For the text-containing cell, return its midpoint in [X, Y] coordinate format. 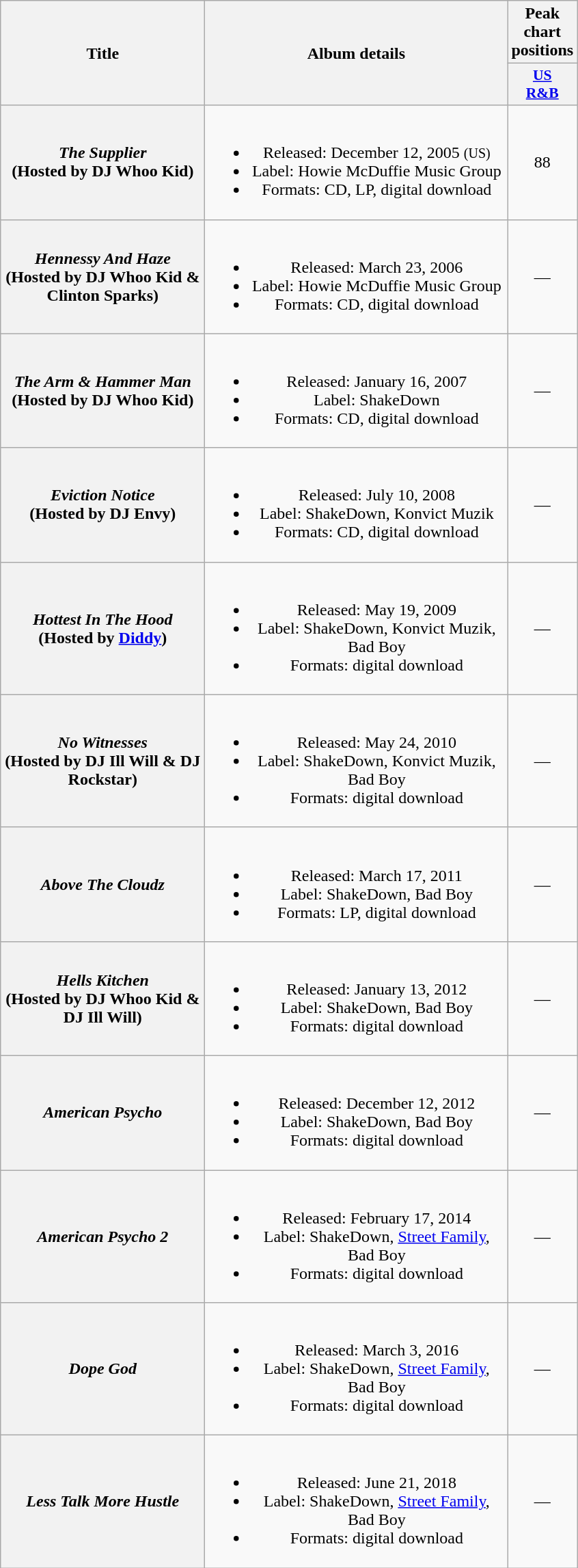
Eviction Notice(Hosted by DJ Envy) [102, 504]
Hottest In The Hood(Hosted by Diddy) [102, 628]
Above The Cloudz [102, 884]
Released: May 19, 2009Label: ShakeDown, Konvict Muzik, Bad BoyFormats: digital download [357, 628]
The Arm & Hammer Man(Hosted by DJ Whoo Kid) [102, 391]
Released: June 21, 2018Label: ShakeDown, Street Family, Bad BoyFormats: digital download [357, 1502]
American Psycho 2 [102, 1236]
Hennessy And Haze(Hosted by DJ Whoo Kid & Clinton Sparks) [102, 276]
Less Talk More Hustle [102, 1502]
Released: January 13, 2012Label: ShakeDown, Bad BoyFormats: digital download [357, 998]
Album details [357, 53]
Dope God [102, 1369]
Released: March 23, 2006Label: Howie McDuffie Music GroupFormats: CD, digital download [357, 276]
USR&B [542, 85]
Released: March 3, 2016Label: ShakeDown, Street Family, Bad BoyFormats: digital download [357, 1369]
Released: February 17, 2014Label: ShakeDown, Street Family, Bad BoyFormats: digital download [357, 1236]
Released: December 12, 2012Label: ShakeDown, Bad BoyFormats: digital download [357, 1113]
The Supplier(Hosted by DJ Whoo Kid) [102, 163]
Hells Kitchen(Hosted by DJ Whoo Kid & DJ Ill Will) [102, 998]
Released: December 12, 2005 (US)Label: Howie McDuffie Music GroupFormats: CD, LP, digital download [357, 163]
Released: March 17, 2011Label: ShakeDown, Bad BoyFormats: LP, digital download [357, 884]
American Psycho [102, 1113]
Released: May 24, 2010Label: ShakeDown, Konvict Muzik, Bad BoyFormats: digital download [357, 761]
Peak chart positions [542, 32]
Released: July 10, 2008Label: ShakeDown, Konvict MuzikFormats: CD, digital download [357, 504]
Released: January 16, 2007Label: ShakeDownFormats: CD, digital download [357, 391]
Title [102, 53]
88 [542, 163]
No Witnesses(Hosted by DJ Ill Will & DJ Rockstar) [102, 761]
